Locate the cell with the specified text and output its [X, Y] center coordinate. 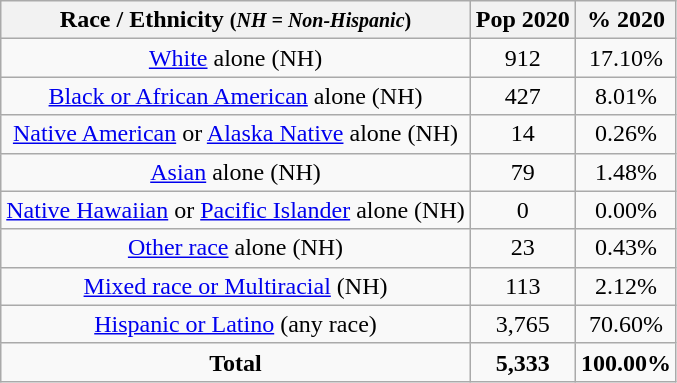
Native American or Alaska Native alone (NH) [236, 134]
3,765 [522, 324]
% 2020 [626, 20]
912 [522, 58]
Total [236, 362]
0.26% [626, 134]
White alone (NH) [236, 58]
2.12% [626, 286]
14 [522, 134]
0.43% [626, 248]
Hispanic or Latino (any race) [236, 324]
79 [522, 172]
Other race alone (NH) [236, 248]
427 [522, 96]
113 [522, 286]
100.00% [626, 362]
Race / Ethnicity (NH = Non-Hispanic) [236, 20]
Native Hawaiian or Pacific Islander alone (NH) [236, 210]
8.01% [626, 96]
1.48% [626, 172]
23 [522, 248]
0 [522, 210]
0.00% [626, 210]
17.10% [626, 58]
70.60% [626, 324]
Asian alone (NH) [236, 172]
5,333 [522, 362]
Mixed race or Multiracial (NH) [236, 286]
Black or African American alone (NH) [236, 96]
Pop 2020 [522, 20]
